Extract the (X, Y) coordinate from the center of the cell holding the provided text.  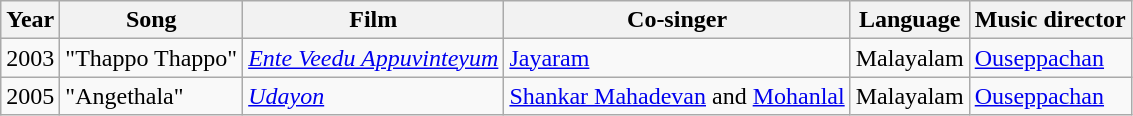
Music director (1050, 20)
2005 (30, 96)
Film (374, 20)
Udayon (374, 96)
Jayaram (677, 58)
Language (910, 20)
Song (152, 20)
Shankar Mahadevan and Mohanlal (677, 96)
Year (30, 20)
Ente Veedu Appuvinteyum (374, 58)
"Thappo Thappo" (152, 58)
2003 (30, 58)
Co-singer (677, 20)
"Angethala" (152, 96)
